For the text-containing cell, return its midpoint in [X, Y] coordinate format. 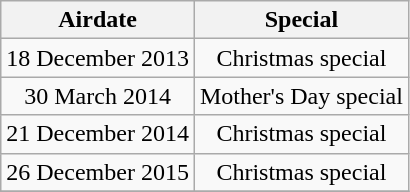
21 December 2014 [98, 134]
Special [301, 20]
Airdate [98, 20]
Mother's Day special [301, 96]
30 March 2014 [98, 96]
26 December 2015 [98, 172]
18 December 2013 [98, 58]
